Scan for the cell matching the given text and deliver its (X, Y) coordinate at center. 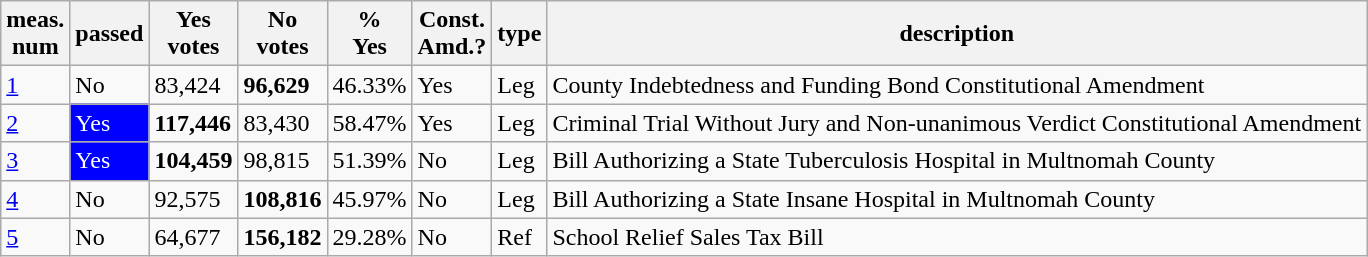
4 (36, 199)
School Relief Sales Tax Bill (957, 237)
passed (110, 34)
83,430 (282, 123)
%Yes (370, 34)
2 (36, 123)
58.47% (370, 123)
92,575 (194, 199)
117,446 (194, 123)
5 (36, 237)
description (957, 34)
type (520, 34)
45.97% (370, 199)
Yesvotes (194, 34)
3 (36, 161)
96,629 (282, 85)
Criminal Trial Without Jury and Non-unanimous Verdict Constitutional Amendment (957, 123)
83,424 (194, 85)
64,677 (194, 237)
Bill Authorizing a State Tuberculosis Hospital in Multnomah County (957, 161)
meas.num (36, 34)
29.28% (370, 237)
46.33% (370, 85)
Bill Authorizing a State Insane Hospital in Multnomah County (957, 199)
51.39% (370, 161)
1 (36, 85)
County Indebtedness and Funding Bond Constitutional Amendment (957, 85)
104,459 (194, 161)
Novotes (282, 34)
108,816 (282, 199)
Ref (520, 237)
Const.Amd.? (452, 34)
156,182 (282, 237)
98,815 (282, 161)
